From the cell containing the given text, extract its center point as (X, Y) coordinate. 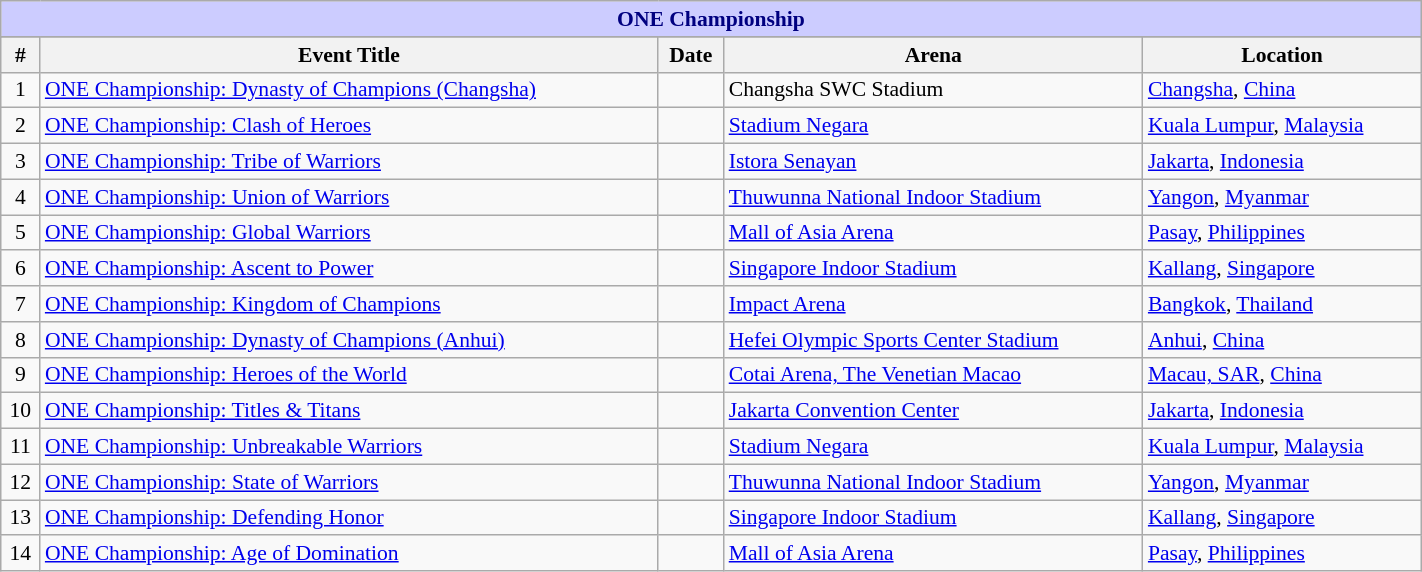
Cotai Arena, The Venetian Macao (934, 375)
7 (20, 304)
Anhui, China (1282, 340)
ONE Championship: State of Warriors (349, 482)
Date (691, 55)
# (20, 55)
ONE Championship: Dynasty of Champions (Changsha) (349, 90)
3 (20, 162)
9 (20, 375)
Jakarta Convention Center (934, 411)
ONE Championship: Defending Honor (349, 518)
Arena (934, 55)
ONE Championship: Tribe of Warriors (349, 162)
Macau, SAR, China (1282, 375)
12 (20, 482)
ONE Championship: Ascent to Power (349, 269)
ONE Championship: Kingdom of Champions (349, 304)
ONE Championship: Global Warriors (349, 233)
13 (20, 518)
14 (20, 554)
Location (1282, 55)
8 (20, 340)
Event Title (349, 55)
Impact Arena (934, 304)
11 (20, 447)
4 (20, 197)
ONE Championship: Age of Domination (349, 554)
ONE Championship: Heroes of the World (349, 375)
1 (20, 90)
6 (20, 269)
Changsha, China (1282, 90)
ONE Championship: Clash of Heroes (349, 126)
ONE Championship (711, 19)
Istora Senayan (934, 162)
ONE Championship: Unbreakable Warriors (349, 447)
Bangkok, Thailand (1282, 304)
5 (20, 233)
Changsha SWC Stadium (934, 90)
2 (20, 126)
Hefei Olympic Sports Center Stadium (934, 340)
ONE Championship: Union of Warriors (349, 197)
ONE Championship: Dynasty of Champions (Anhui) (349, 340)
10 (20, 411)
ONE Championship: Titles & Titans (349, 411)
